Find where the given text appears and provide that cell's center as (x, y) coordinate. 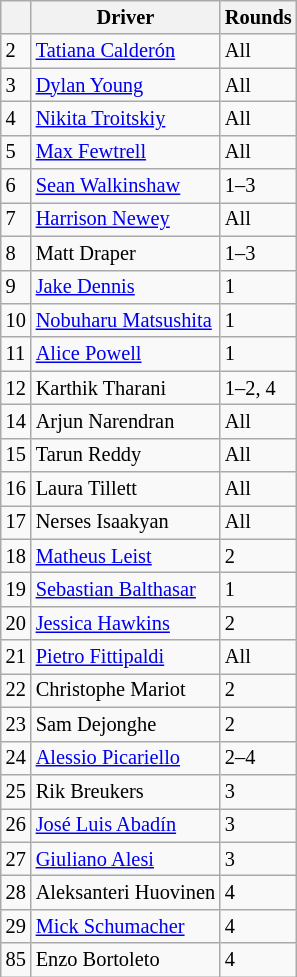
Aleksanteri Huovinen (126, 892)
26 (16, 825)
Arjun Narendran (126, 421)
Alessio Picariello (126, 758)
Max Fewtrell (126, 152)
15 (16, 455)
25 (16, 791)
Driver (126, 17)
85 (16, 960)
Sebastian Balthasar (126, 589)
Matt Draper (126, 253)
Christophe Mariot (126, 690)
18 (16, 556)
29 (16, 926)
10 (16, 320)
Matheus Leist (126, 556)
Karthik Tharani (126, 388)
6 (16, 186)
7 (16, 219)
Giuliano Alesi (126, 859)
Nerses Isaakyan (126, 522)
Harrison Newey (126, 219)
11 (16, 354)
Rounds (258, 17)
Jake Dennis (126, 287)
1–2, 4 (258, 388)
27 (16, 859)
Alice Powell (126, 354)
14 (16, 421)
Sam Dejonghe (126, 724)
9 (16, 287)
Pietro Fittipaldi (126, 657)
Tatiana Calderón (126, 51)
2–4 (258, 758)
23 (16, 724)
22 (16, 690)
17 (16, 522)
Dylan Young (126, 85)
Mick Schumacher (126, 926)
20 (16, 623)
5 (16, 152)
Nikita Troitskiy (126, 118)
Sean Walkinshaw (126, 186)
Laura Tillett (126, 489)
Enzo Bortoleto (126, 960)
8 (16, 253)
Jessica Hawkins (126, 623)
16 (16, 489)
24 (16, 758)
12 (16, 388)
19 (16, 589)
21 (16, 657)
José Luis Abadín (126, 825)
Rik Breukers (126, 791)
Tarun Reddy (126, 455)
28 (16, 892)
Nobuharu Matsushita (126, 320)
